Pinpoint the cell where the given text exists, returning its (X, Y) midpoint coordinate. 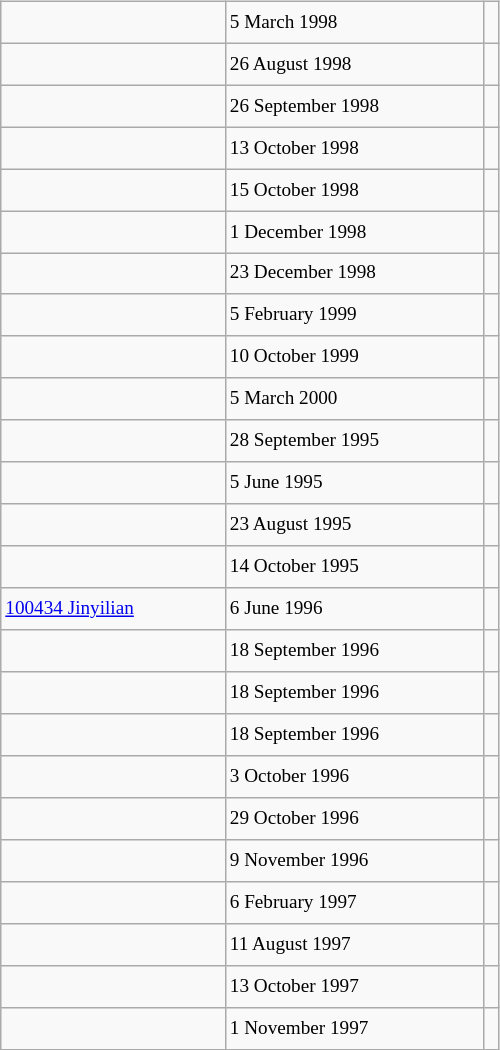
15 October 1998 (354, 190)
1 November 1997 (354, 1028)
14 October 1995 (354, 567)
5 March 1998 (354, 22)
28 September 1995 (354, 441)
1 December 1998 (354, 232)
5 February 1999 (354, 315)
6 June 1996 (354, 609)
5 June 1995 (354, 483)
6 February 1997 (354, 902)
11 August 1997 (354, 944)
26 August 1998 (354, 64)
23 December 1998 (354, 274)
10 October 1999 (354, 357)
13 October 1997 (354, 986)
3 October 1996 (354, 777)
13 October 1998 (354, 148)
26 September 1998 (354, 106)
100434 Jinyilian (113, 609)
23 August 1995 (354, 525)
29 October 1996 (354, 819)
5 March 2000 (354, 399)
9 November 1996 (354, 861)
